From the cell containing the given text, extract its center point as (x, y) coordinate. 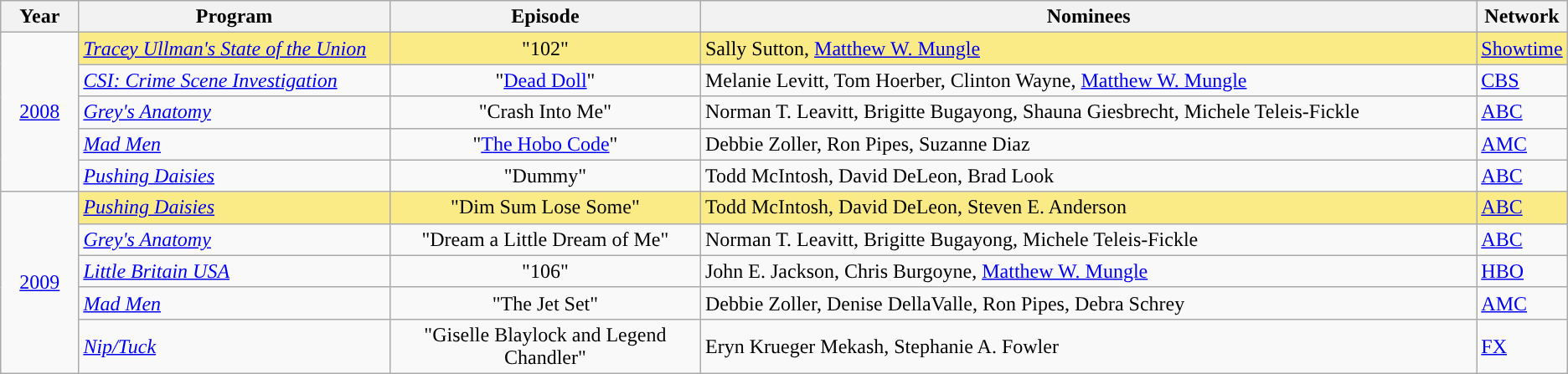
Norman T. Leavitt, Brigitte Bugayong, Shauna Giesbrecht, Michele Teleis-Fickle (1088, 112)
Nominees (1088, 17)
HBO (1522, 271)
"Dead Doll" (544, 80)
"The Hobo Code" (544, 144)
Debbie Zoller, Denise DellaValle, Ron Pipes, Debra Schrey (1088, 303)
John E. Jackson, Chris Burgoyne, Matthew W. Mungle (1088, 271)
Tracey Ullman's State of the Union (235, 49)
"Dream a Little Dream of Me" (544, 239)
"Crash Into Me" (544, 112)
Network (1522, 17)
Nip/Tuck (235, 346)
FX (1522, 346)
Year (40, 17)
Todd McIntosh, David DeLeon, Steven E. Anderson (1088, 207)
Debbie Zoller, Ron Pipes, Suzanne Diaz (1088, 144)
Program (235, 17)
Showtime (1522, 49)
2009 (40, 283)
"Dim Sum Lose Some" (544, 207)
Norman T. Leavitt, Brigitte Bugayong, Michele Teleis-Fickle (1088, 239)
"The Jet Set" (544, 303)
"102" (544, 49)
CSI: Crime Scene Investigation (235, 80)
Episode (544, 17)
"106" (544, 271)
Eryn Krueger Mekash, Stephanie A. Fowler (1088, 346)
Melanie Levitt, Tom Hoerber, Clinton Wayne, Matthew W. Mungle (1088, 80)
CBS (1522, 80)
2008 (40, 112)
Sally Sutton, Matthew W. Mungle (1088, 49)
Little Britain USA (235, 271)
"Dummy" (544, 176)
Todd McIntosh, David DeLeon, Brad Look (1088, 176)
"Giselle Blaylock and Legend Chandler" (544, 346)
